Locate the cell with the specified text and output its (x, y) center coordinate. 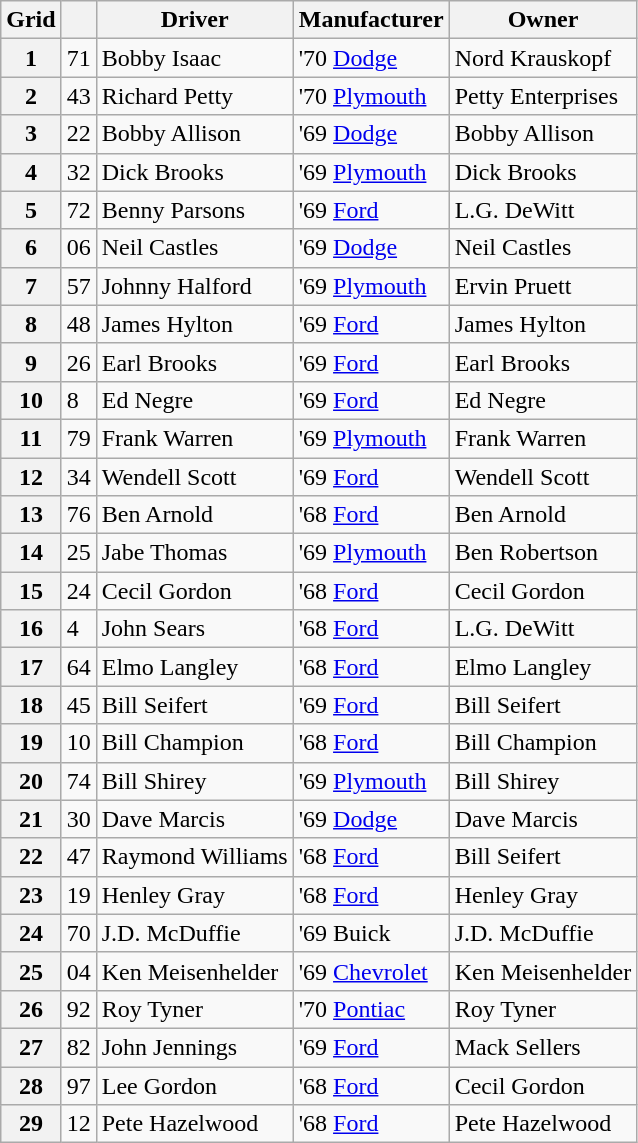
74 (78, 781)
97 (78, 1085)
11 (31, 438)
04 (78, 971)
Ben Robertson (543, 553)
82 (78, 1047)
Ervin Pruett (543, 286)
9 (31, 362)
Nord Krauskopf (543, 58)
23 (31, 895)
92 (78, 1009)
7 (31, 286)
28 (31, 1085)
79 (78, 438)
16 (31, 629)
Driver (194, 20)
47 (78, 857)
70 (78, 933)
45 (78, 705)
48 (78, 324)
Johnny Halford (194, 286)
Grid (31, 20)
13 (31, 515)
18 (31, 705)
27 (31, 1047)
Raymond Williams (194, 857)
'70 Plymouth (371, 96)
29 (31, 1124)
43 (78, 96)
Manufacturer (371, 20)
Mack Sellers (543, 1047)
64 (78, 667)
34 (78, 477)
17 (31, 667)
John Sears (194, 629)
14 (31, 553)
20 (31, 781)
2 (31, 96)
06 (78, 248)
Lee Gordon (194, 1085)
Owner (543, 20)
Petty Enterprises (543, 96)
72 (78, 210)
'70 Dodge (371, 58)
Bobby Isaac (194, 58)
John Jennings (194, 1047)
71 (78, 58)
'69 Chevrolet (371, 971)
'69 Buick (371, 933)
15 (31, 591)
21 (31, 819)
'70 Pontiac (371, 1009)
Benny Parsons (194, 210)
6 (31, 248)
Richard Petty (194, 96)
1 (31, 58)
57 (78, 286)
Jabe Thomas (194, 553)
32 (78, 172)
5 (31, 210)
76 (78, 515)
30 (78, 819)
3 (31, 134)
